Extract the (x, y) coordinate from the center of the cell holding the provided text.  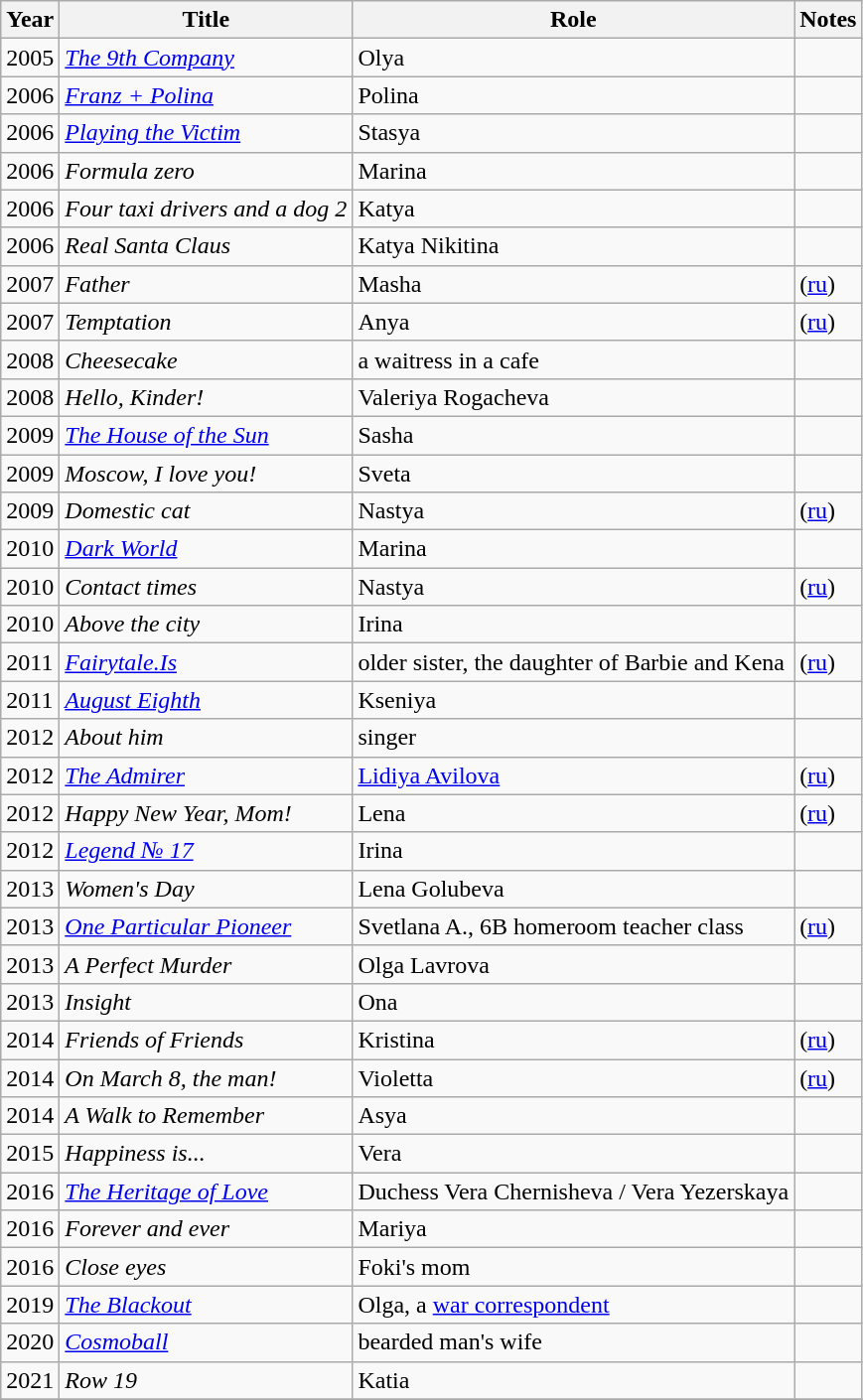
Duchess Vera Chernisheva / Vera Yezerskaya (574, 1191)
Olga Lavrova (574, 964)
The Blackout (207, 1305)
Role (574, 20)
Father (207, 284)
Lena (574, 813)
Foki's mom (574, 1267)
Fairytale.Is (207, 662)
Notes (828, 20)
Lidiya Avilova (574, 775)
Kristina (574, 1040)
Katya (574, 209)
Olga, a war correspondent (574, 1305)
Kseniya (574, 700)
2005 (30, 58)
August Eighth (207, 700)
Vera (574, 1154)
The House of the Sun (207, 435)
Insight (207, 1002)
Franz + Polina (207, 95)
Temptation (207, 322)
Cosmoball (207, 1342)
Hello, Kinder! (207, 397)
2021 (30, 1380)
Lena Golubeva (574, 889)
Katia (574, 1380)
Friends of Friends (207, 1040)
Cheesecake (207, 359)
About him (207, 738)
Women's Day (207, 889)
2019 (30, 1305)
A Walk to Remember (207, 1116)
Year (30, 20)
Ona (574, 1002)
Forever and ever (207, 1229)
Violetta (574, 1077)
singer (574, 738)
Legend № 17 (207, 851)
Title (207, 20)
Polina (574, 95)
Katya Nikitina (574, 246)
Dark World (207, 549)
Stasya (574, 133)
Above the city (207, 625)
Happy New Year, Mom! (207, 813)
Anya (574, 322)
Four taxi drivers and a dog 2 (207, 209)
Asya (574, 1116)
Happiness is... (207, 1154)
Contact times (207, 587)
The 9th Company (207, 58)
The Heritage of Love (207, 1191)
One Particular Pioneer (207, 926)
Formula zero (207, 171)
older sister, the daughter of Barbie and Kena (574, 662)
Masha (574, 284)
Sasha (574, 435)
a waitress in a cafe (574, 359)
2020 (30, 1342)
Domestic cat (207, 511)
On March 8, the man! (207, 1077)
Playing the Victim (207, 133)
The Admirer (207, 775)
Olya (574, 58)
bearded man's wife (574, 1342)
Moscow, I love you! (207, 474)
Real Santa Claus (207, 246)
2015 (30, 1154)
Svetlana A., 6B homeroom teacher class (574, 926)
Sveta (574, 474)
Row 19 (207, 1380)
A Perfect Murder (207, 964)
Valeriya Rogacheva (574, 397)
Close eyes (207, 1267)
Mariya (574, 1229)
